Find where the given text appears and provide that cell's center as [x, y] coordinate. 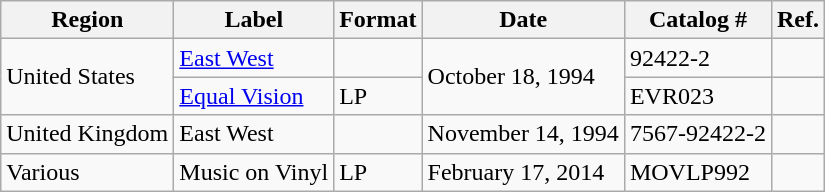
Date [523, 20]
EVR023 [698, 96]
92422-2 [698, 58]
Ref. [798, 20]
United Kingdom [88, 134]
Region [88, 20]
February 17, 2014 [523, 172]
MOVLP992 [698, 172]
Music on Vinyl [254, 172]
Label [254, 20]
United States [88, 77]
November 14, 1994 [523, 134]
7567-92422-2 [698, 134]
October 18, 1994 [523, 77]
Equal Vision [254, 96]
Format [378, 20]
Catalog # [698, 20]
Various [88, 172]
